Capture the cell that displays the provided text and extract its (x, y) central coordinate. 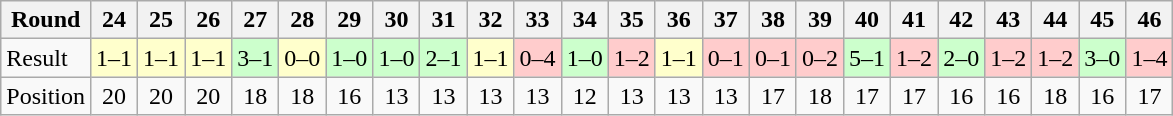
42 (962, 20)
Round (46, 20)
45 (1102, 20)
25 (162, 20)
32 (490, 20)
1–4 (1150, 58)
38 (772, 20)
28 (302, 20)
41 (914, 20)
39 (820, 20)
Position (46, 96)
46 (1150, 20)
2–0 (962, 58)
0–4 (538, 58)
12 (584, 96)
36 (678, 20)
0–2 (820, 58)
2–1 (444, 58)
3–1 (256, 58)
5–1 (868, 58)
43 (1008, 20)
33 (538, 20)
31 (444, 20)
34 (584, 20)
29 (350, 20)
27 (256, 20)
0–0 (302, 58)
3–0 (1102, 58)
37 (726, 20)
40 (868, 20)
26 (208, 20)
35 (632, 20)
44 (1056, 20)
30 (396, 20)
Result (46, 58)
24 (114, 20)
